Find where the given text appears and provide that cell's center as [X, Y] coordinate. 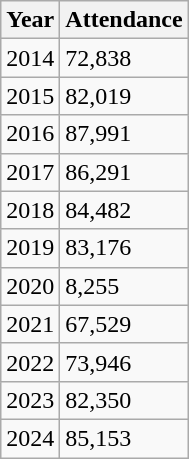
84,482 [124, 210]
72,838 [124, 58]
2014 [30, 58]
73,946 [124, 362]
2019 [30, 248]
2020 [30, 286]
85,153 [124, 438]
83,176 [124, 248]
2017 [30, 172]
82,350 [124, 400]
67,529 [124, 324]
Attendance [124, 20]
86,291 [124, 172]
2023 [30, 400]
2021 [30, 324]
87,991 [124, 134]
2022 [30, 362]
2018 [30, 210]
82,019 [124, 96]
2024 [30, 438]
Year [30, 20]
8,255 [124, 286]
2016 [30, 134]
2015 [30, 96]
